Provide the (x, y) coordinate of the cell's center where the given text is located.  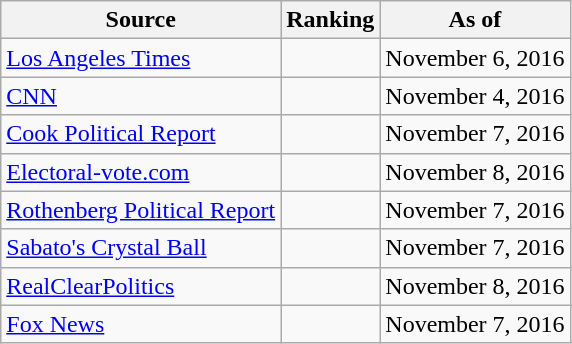
November 6, 2016 (475, 58)
Rothenberg Political Report (141, 210)
November 4, 2016 (475, 96)
Fox News (141, 324)
As of (475, 20)
Electoral-vote.com (141, 172)
Sabato's Crystal Ball (141, 248)
Los Angeles Times (141, 58)
RealClearPolitics (141, 286)
CNN (141, 96)
Ranking (330, 20)
Source (141, 20)
Cook Political Report (141, 134)
